For the text-containing cell, return its midpoint in [x, y] coordinate format. 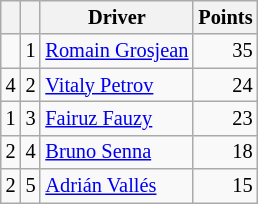
Vitaly Petrov [116, 85]
Driver [116, 17]
Points [225, 17]
Bruno Senna [116, 152]
35 [225, 51]
24 [225, 85]
Romain Grosjean [116, 51]
5 [31, 186]
Adrián Vallés [116, 186]
Fairuz Fauzy [116, 118]
23 [225, 118]
18 [225, 152]
3 [31, 118]
15 [225, 186]
